Detect which cell encompasses the target text, then output its (x, y) center coordinate. 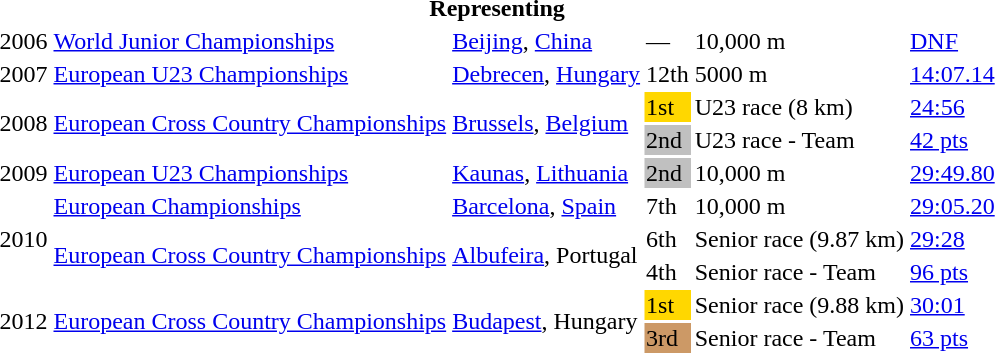
— (668, 41)
Albufeira, Portugal (546, 256)
Budapest, Hungary (546, 322)
Kaunas, Lithuania (546, 173)
Senior race (9.87 km) (799, 239)
Debrecen, Hungary (546, 74)
12th (668, 74)
Barcelona, Spain (546, 206)
7th (668, 206)
Senior race (9.88 km) (799, 305)
4th (668, 272)
5000 m (799, 74)
U23 race - Team (799, 140)
World Junior Championships (250, 41)
U23 race (8 km) (799, 107)
3rd (668, 338)
Beijing, China (546, 41)
6th (668, 239)
European Championships (250, 206)
Brussels, Belgium (546, 124)
